Detect which cell encompasses the target text, then output its (x, y) center coordinate. 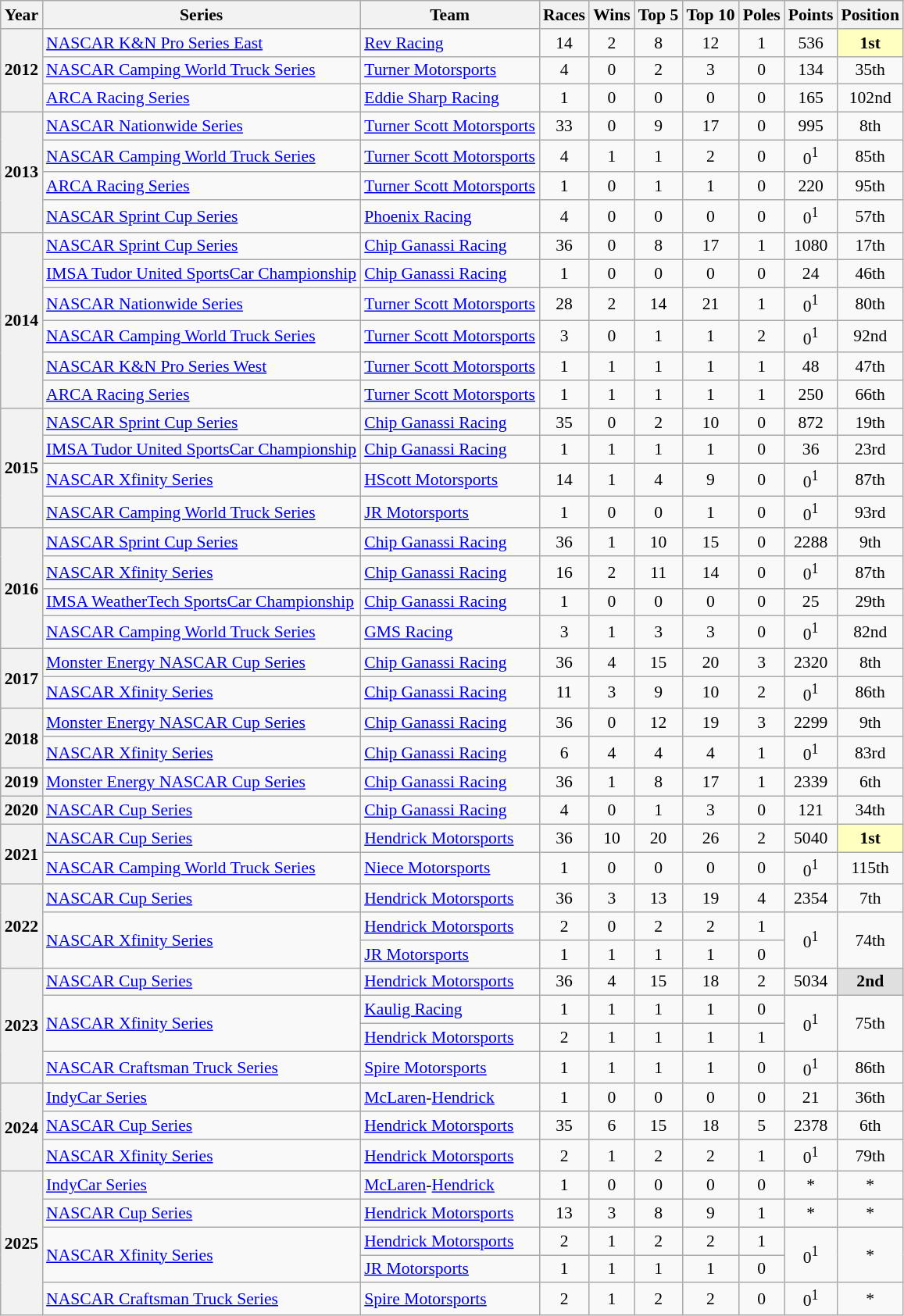
75th (870, 1023)
Races (564, 15)
5034 (811, 982)
Team (450, 15)
2018 (22, 739)
33 (564, 127)
66th (870, 394)
85th (870, 156)
995 (811, 127)
2378 (811, 1125)
2024 (22, 1128)
IMSA WeatherTech SportsCar Championship (202, 603)
2016 (22, 589)
19th (870, 423)
2014 (22, 320)
Points (811, 15)
GMS Racing (450, 633)
2354 (811, 899)
82nd (870, 633)
26 (710, 839)
2023 (22, 1025)
HScott Motorsports (450, 480)
47th (870, 366)
57th (870, 216)
Turner Motorsports (450, 70)
74th (870, 940)
NASCAR K&N Pro Series East (202, 43)
17th (870, 247)
Kaulig Racing (450, 1010)
2015 (22, 469)
Series (202, 15)
134 (811, 70)
48 (811, 366)
5040 (811, 839)
16 (564, 572)
46th (870, 274)
23rd (870, 450)
95th (870, 187)
79th (870, 1156)
2021 (22, 854)
25 (811, 603)
102nd (870, 98)
Niece Motorsports (450, 868)
2019 (22, 783)
Top 5 (659, 15)
Wins (612, 15)
2017 (22, 678)
121 (811, 811)
165 (811, 98)
2339 (811, 783)
93rd (870, 512)
872 (811, 423)
80th (870, 305)
2025 (22, 1243)
2013 (22, 173)
1080 (811, 247)
2288 (811, 543)
92nd (870, 336)
115th (870, 868)
2020 (22, 811)
28 (564, 305)
2299 (811, 722)
2nd (870, 982)
Position (870, 15)
250 (811, 394)
29th (870, 603)
Phoenix Racing (450, 216)
24 (811, 274)
220 (811, 187)
5 (762, 1125)
536 (811, 43)
Poles (762, 15)
NASCAR K&N Pro Series West (202, 366)
83rd (870, 753)
35th (870, 70)
2320 (811, 662)
36th (870, 1098)
34th (870, 811)
Year (22, 15)
Eddie Sharp Racing (450, 98)
2012 (22, 70)
7th (870, 899)
2022 (22, 926)
Top 10 (710, 15)
Rev Racing (450, 43)
